Pinpoint the cell where the given text exists, returning its (x, y) midpoint coordinate. 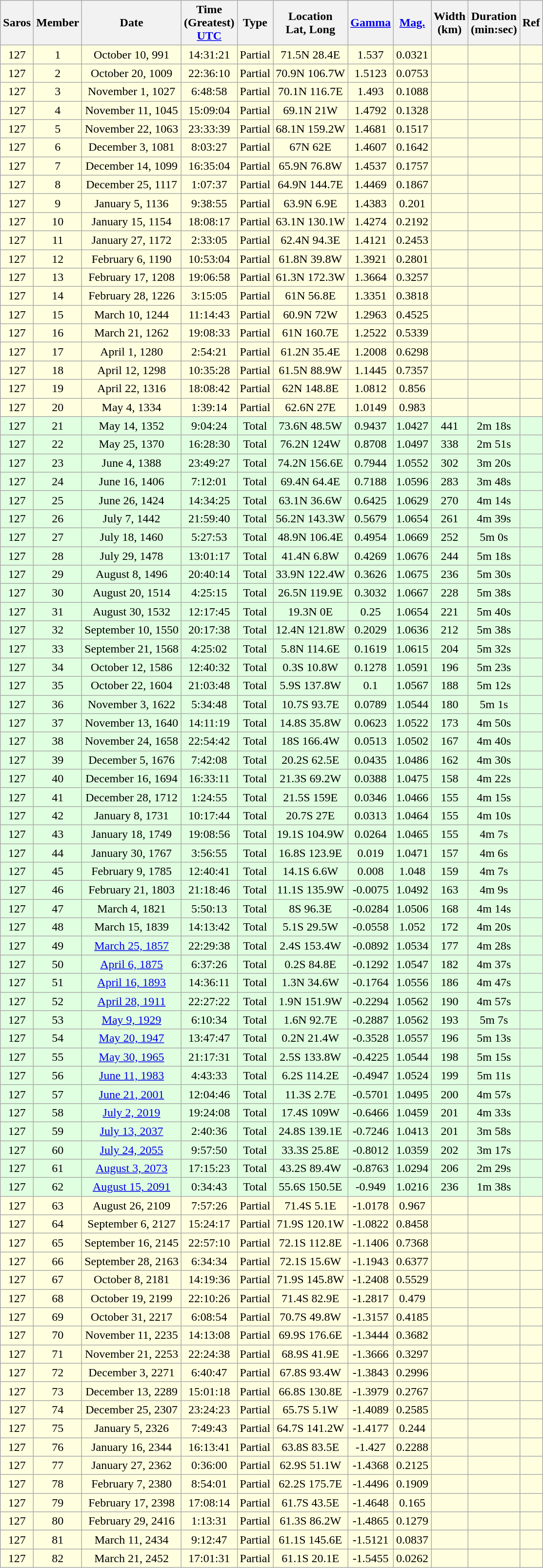
-1.3666 (371, 1354)
25 (58, 500)
-1.1943 (371, 1261)
212 (450, 630)
76.2N 124W (310, 444)
71.4S 5.1E (310, 1206)
7:57:26 (209, 1206)
15 (58, 315)
-0.0284 (371, 909)
193 (450, 1020)
48.9N 106.4E (310, 537)
18 (58, 370)
17.4S 109W (310, 1112)
5m 18s (494, 556)
1.537 (371, 55)
4m 33s (494, 1112)
0.4269 (371, 556)
April 16, 1893 (132, 983)
40 (58, 778)
4:25:15 (209, 593)
-0.0558 (371, 927)
1.2963 (371, 315)
April 6, 1875 (132, 964)
78 (58, 1484)
Ref (531, 23)
-1.3843 (371, 1372)
252 (450, 537)
20 (58, 407)
9:12:47 (209, 1540)
-0.4225 (371, 1057)
1.4383 (371, 203)
1m 38s (494, 1187)
-1.4089 (371, 1409)
0.2585 (412, 1409)
February 6, 1190 (132, 259)
10:35:28 (209, 370)
0.019 (371, 853)
17 (58, 352)
26.5N 119.9E (310, 593)
November 1, 1027 (132, 92)
74.2N 156.6E (310, 463)
14:36:11 (209, 983)
61.3N 172.3W (310, 278)
31 (58, 612)
December 3, 1081 (132, 147)
64.7S 141.2W (310, 1428)
0.9437 (371, 426)
21.5S 159E (310, 797)
1.0506 (412, 909)
May 4, 1334 (132, 407)
-1.4496 (371, 1484)
0.2996 (412, 1372)
22:10:26 (209, 1298)
-1.4368 (371, 1466)
69 (58, 1317)
6:40:47 (209, 1372)
1.4274 (371, 221)
72 (58, 1372)
0.0321 (412, 55)
5m 7s (494, 1020)
270 (450, 500)
6.2S 114.2E (310, 1075)
0.2288 (412, 1447)
8 (58, 184)
9:04:24 (209, 426)
1.0149 (371, 407)
73 (58, 1391)
19 (58, 389)
0.983 (412, 407)
71.5N 28.4E (310, 55)
February 7, 2380 (132, 1484)
65.9N 76.8W (310, 166)
0.6425 (371, 500)
1.3664 (371, 278)
200 (450, 1094)
2:54:21 (209, 352)
1.0492 (412, 890)
4m 28s (494, 946)
January 30, 1767 (132, 853)
63.1N 130.1W (310, 221)
September 10, 1550 (132, 630)
9 (58, 203)
February 9, 1785 (132, 872)
167 (450, 741)
22:36:10 (209, 73)
10.7S 93.7E (310, 704)
1:07:37 (209, 184)
August 30, 1532 (132, 612)
21:03:48 (209, 686)
August 15, 2091 (132, 1187)
August 8, 1496 (132, 575)
6:34:34 (209, 1261)
6:08:54 (209, 1317)
February 17, 2398 (132, 1503)
11:14:43 (209, 315)
51 (58, 983)
24.8S 139.1E (310, 1131)
14:34:25 (209, 500)
-0.6466 (371, 1112)
1.0556 (412, 983)
67N 62E (310, 147)
38 (58, 741)
1.0557 (412, 1038)
16:13:41 (209, 1447)
January 27, 2362 (132, 1466)
11.3S 2.7E (310, 1094)
37 (58, 723)
1.0294 (412, 1169)
Time(Greatest)UTC (209, 23)
5:34:48 (209, 704)
1 (58, 55)
-1.4865 (371, 1521)
24 (58, 481)
1.0567 (412, 686)
1.4792 (371, 110)
1.4537 (371, 166)
0.1 (371, 686)
60 (58, 1150)
October 19, 2199 (132, 1298)
48 (58, 927)
76 (58, 1447)
-0.8763 (371, 1169)
50 (58, 964)
70 (58, 1335)
2 (58, 73)
52 (58, 1001)
5.1S 29.5W (310, 927)
54 (58, 1038)
14 (58, 296)
177 (450, 946)
228 (450, 593)
1.3921 (371, 259)
53 (58, 1020)
22 (58, 444)
December 28, 1712 (132, 797)
1.0495 (412, 1094)
26 (58, 518)
January 5, 1136 (132, 203)
February 17, 1208 (132, 278)
81 (58, 1540)
12:40:32 (209, 667)
14:13:42 (209, 927)
1.0502 (412, 741)
1.0486 (412, 760)
February 28, 1226 (132, 296)
283 (450, 481)
March 15, 1839 (132, 927)
4m 47s (494, 983)
28 (58, 556)
56 (58, 1075)
70.1N 116.7E (310, 92)
39 (58, 760)
4:25:02 (209, 649)
1.0466 (412, 797)
1.5123 (371, 73)
7:42:08 (209, 760)
22:27:22 (209, 1001)
33.3S 25.8E (310, 1150)
0.0346 (371, 797)
61N 160.7E (310, 333)
0.2453 (412, 240)
4m 10s (494, 815)
5m 12s (494, 686)
1.0812 (371, 389)
August 26, 2109 (132, 1206)
November 13, 1640 (132, 723)
June 4, 1388 (132, 463)
Duration(min:sec) (494, 23)
16:28:30 (209, 444)
5m 32s (494, 649)
0.1517 (412, 129)
0.8708 (371, 444)
221 (450, 612)
5.9S 137.8W (310, 686)
0.7368 (412, 1243)
49 (58, 946)
61.3S 86.2W (310, 1521)
1.0524 (412, 1075)
0.1278 (371, 667)
63.9N 6.9E (310, 203)
64.9N 144.7E (310, 184)
-0.1292 (371, 964)
67 (58, 1280)
62.6N 27E (310, 407)
0.1757 (412, 166)
LocationLat, Long (310, 23)
71.4S 82.9E (310, 1298)
February 21, 1803 (132, 890)
27 (58, 537)
1.0676 (412, 556)
January 18, 1749 (132, 834)
61.5N 88.9W (310, 370)
23:49:27 (209, 463)
1.4121 (371, 240)
0.1642 (412, 147)
December 5, 1676 (132, 760)
4m 6s (494, 853)
20:40:14 (209, 575)
-1.0178 (371, 1206)
0.1328 (412, 110)
-1.2817 (371, 1298)
0.3297 (412, 1354)
1.0667 (412, 593)
3 (58, 92)
1.0471 (412, 853)
0.6298 (412, 352)
1.4469 (371, 184)
0.0513 (371, 741)
13 (58, 278)
56.2N 143.3W (310, 518)
302 (450, 463)
0.165 (412, 1503)
58 (58, 1112)
77 (58, 1466)
61.8N 39.8W (310, 259)
0.3626 (371, 575)
65 (58, 1243)
January 15, 1154 (132, 221)
20.2S 62.5E (310, 760)
1.0216 (412, 1187)
-0.3528 (371, 1038)
16.8S 123.9E (310, 853)
23:24:23 (209, 1409)
10:53:04 (209, 259)
1.0427 (412, 426)
6:48:58 (209, 92)
1.9N 151.9W (310, 1001)
12 (58, 259)
5m 40s (494, 612)
163 (450, 890)
May 25, 1370 (132, 444)
November 11, 2235 (132, 1335)
March 21, 1262 (132, 333)
1.0534 (412, 946)
20.7S 27E (310, 815)
5m 13s (494, 1038)
April 22, 1316 (132, 389)
4m 39s (494, 518)
43 (58, 834)
3m 20s (494, 463)
2.5S 133.8W (310, 1057)
December 13, 2289 (132, 1391)
180 (450, 704)
November 21, 2253 (132, 1354)
10 (58, 221)
21:59:40 (209, 518)
172 (450, 927)
23 (58, 463)
4:43:33 (209, 1075)
14:11:19 (209, 723)
6:37:26 (209, 964)
November 22, 1063 (132, 129)
157 (450, 853)
36 (58, 704)
October 12, 1586 (132, 667)
0:34:43 (209, 1187)
82 (58, 1558)
May 20, 1947 (132, 1038)
5:50:13 (209, 909)
June 16, 1406 (132, 481)
0.0435 (371, 760)
1:24:55 (209, 797)
1.4607 (371, 147)
1.048 (412, 872)
8:03:27 (209, 147)
-1.3444 (371, 1335)
0.3818 (412, 296)
62N 148.8E (310, 389)
41 (58, 797)
62.9S 51.1W (310, 1466)
May 14, 1352 (132, 426)
1.0465 (412, 834)
47 (58, 909)
12:17:45 (209, 612)
December 25, 1117 (132, 184)
2.4S 153.4W (310, 946)
0.0313 (371, 815)
1.6N 92.7E (310, 1020)
5 (58, 129)
Type (255, 23)
55.6S 150.5E (310, 1187)
1.3N 34.6W (310, 983)
March 10, 1244 (132, 315)
46 (58, 890)
1.0497 (412, 444)
0.4185 (412, 1317)
70.9N 106.7W (310, 73)
2m 51s (494, 444)
4 (58, 110)
204 (450, 649)
December 3, 2271 (132, 1372)
199 (450, 1075)
0.0789 (371, 704)
62.4N 94.3E (310, 240)
May 30, 1965 (132, 1057)
4m 15s (494, 797)
72.1S 112.8E (310, 1243)
0.244 (412, 1428)
17:15:23 (209, 1169)
December 25, 2307 (132, 1409)
0.2125 (412, 1466)
186 (450, 983)
63.1N 36.6W (310, 500)
4m 37s (494, 964)
September 16, 2145 (132, 1243)
1.0413 (412, 1131)
188 (450, 686)
February 29, 2416 (132, 1521)
December 14, 1099 (132, 166)
1.0464 (412, 815)
3:15:05 (209, 296)
November 11, 1045 (132, 110)
21:18:46 (209, 890)
30 (58, 593)
19:06:58 (209, 278)
65.7S 5.1W (310, 1409)
1:13:31 (209, 1521)
68.1N 159.2W (310, 129)
5m 11s (494, 1075)
3m 58s (494, 1131)
162 (450, 760)
0.2029 (371, 630)
70.7S 49.8W (310, 1317)
0.4954 (371, 537)
7:49:43 (209, 1428)
0.008 (371, 872)
32 (58, 630)
4m 22s (494, 778)
13:47:47 (209, 1038)
15:01:18 (209, 1391)
0.0753 (412, 73)
0.0388 (371, 778)
1.2522 (371, 333)
16:33:11 (209, 778)
22:29:38 (209, 946)
4m 40s (494, 741)
62 (58, 1187)
19.3N 0E (310, 612)
0.967 (412, 1206)
261 (450, 518)
0.1867 (412, 184)
-0.1764 (371, 983)
69.4N 64.4E (310, 481)
March 11, 2434 (132, 1540)
-1.3157 (371, 1317)
68.9S 41.9E (310, 1354)
April 1, 1280 (132, 352)
January 16, 2344 (132, 1447)
0.7944 (371, 463)
April 28, 1911 (132, 1001)
9:38:55 (209, 203)
12:04:46 (209, 1094)
-1.4177 (371, 1428)
2:40:36 (209, 1131)
33 (58, 649)
October 10, 991 (132, 55)
July 7, 1442 (132, 518)
1.1445 (371, 370)
1.0629 (412, 500)
July 2, 2019 (132, 1112)
0.5679 (371, 518)
March 25, 1857 (132, 946)
Mag. (412, 23)
1.052 (412, 927)
11 (58, 240)
1.0669 (412, 537)
0.0262 (412, 1558)
-0.0892 (371, 946)
December 16, 1694 (132, 778)
0.3S 10.8W (310, 667)
14.8S 35.8W (310, 723)
-0.2887 (371, 1020)
14:19:36 (209, 1280)
57 (58, 1094)
1.2008 (371, 352)
16 (58, 333)
3m 17s (494, 1150)
-1.427 (371, 1447)
June 21, 2001 (132, 1094)
5:27:53 (209, 537)
15:09:04 (209, 110)
159 (450, 872)
January 5, 2326 (132, 1428)
14:31:21 (209, 55)
0.4525 (412, 315)
-1.1406 (371, 1243)
61 (58, 1169)
October 8, 2181 (132, 1280)
0.3682 (412, 1335)
168 (450, 909)
34 (58, 667)
-1.4648 (371, 1503)
1.0675 (412, 575)
74 (58, 1409)
29 (58, 575)
22:54:42 (209, 741)
55 (58, 1057)
March 21, 2452 (132, 1558)
1.0359 (412, 1150)
173 (450, 723)
0.1279 (412, 1521)
23:33:39 (209, 129)
14:13:08 (209, 1335)
July 29, 1478 (132, 556)
0.2767 (412, 1391)
7:12:01 (209, 481)
-1.2408 (371, 1280)
November 24, 1658 (132, 741)
September 6, 2127 (132, 1224)
June 11, 1983 (132, 1075)
0.2192 (412, 221)
42 (58, 815)
0:36:00 (209, 1466)
21.3S 69.2W (310, 778)
72.1S 15.6W (310, 1261)
33.9N 122.4W (310, 575)
198 (450, 1057)
0.5529 (412, 1280)
441 (450, 426)
1.0547 (412, 964)
0.1909 (412, 1484)
5m 30s (494, 575)
-0.949 (371, 1187)
8S 96.3E (310, 909)
18:08:42 (209, 389)
5m 23s (494, 667)
80 (58, 1521)
0.6377 (412, 1261)
0.0837 (412, 1540)
14.1S 6.6W (310, 872)
July 18, 1460 (132, 537)
67.8S 93.4W (310, 1372)
22:24:38 (209, 1354)
1.0522 (412, 723)
63.8S 83.5E (310, 1447)
March 4, 1821 (132, 909)
April 12, 1298 (132, 370)
41.4N 6.8W (310, 556)
5m 0s (494, 537)
6 (58, 147)
16:35:04 (209, 166)
November 3, 1622 (132, 704)
35 (58, 686)
0.1088 (412, 92)
19.1S 104.9W (310, 834)
July 13, 2037 (132, 1131)
9:57:50 (209, 1150)
202 (450, 1150)
69.1N 21W (310, 110)
0.2S 84.8E (310, 964)
2:33:05 (209, 240)
22:57:10 (209, 1243)
-1.0822 (371, 1224)
-1.5121 (371, 1540)
0.201 (412, 203)
79 (58, 1503)
12:40:41 (209, 872)
244 (450, 556)
January 27, 1172 (132, 240)
0.856 (412, 389)
0.3257 (412, 278)
0.7357 (412, 370)
17:08:14 (209, 1503)
0.2801 (412, 259)
May 9, 1929 (132, 1020)
13:01:17 (209, 556)
August 20, 1514 (132, 593)
158 (450, 778)
0.479 (412, 1298)
Date (132, 23)
61.1S 20.1E (310, 1558)
0.2N 21.4W (310, 1038)
66.8S 130.8E (310, 1391)
61.2N 35.4E (310, 352)
1.0591 (412, 667)
7 (58, 166)
1.3351 (371, 296)
338 (450, 444)
4m 50s (494, 723)
0.7188 (371, 481)
1.0596 (412, 481)
October 31, 2217 (132, 1317)
17:01:31 (209, 1558)
1.0552 (412, 463)
June 26, 1424 (132, 500)
18S 166.4W (310, 741)
4m 30s (494, 760)
20:17:38 (209, 630)
19:08:56 (209, 834)
-0.0075 (371, 890)
21:17:31 (209, 1057)
190 (450, 1001)
11.1S 135.9W (310, 890)
1.493 (371, 92)
Gamma (371, 23)
0.3032 (371, 593)
69.9S 176.6E (310, 1335)
10:17:44 (209, 815)
63 (58, 1206)
Saros (17, 23)
0.0264 (371, 834)
July 24, 2055 (132, 1150)
68 (58, 1298)
-0.7246 (371, 1131)
44 (58, 853)
182 (450, 964)
5m 1s (494, 704)
3:56:55 (209, 853)
-0.5701 (371, 1094)
61.1S 145.6E (310, 1540)
1.0459 (412, 1112)
October 20, 1009 (132, 73)
4m 9s (494, 890)
0.8458 (412, 1224)
8:54:01 (209, 1484)
-0.8012 (371, 1150)
Member (58, 23)
60.9N 72W (310, 315)
October 22, 1604 (132, 686)
September 28, 2163 (132, 1261)
19:08:33 (209, 333)
59 (58, 1131)
September 21, 1568 (132, 649)
1.0615 (412, 649)
0.1619 (371, 649)
Width(km) (450, 23)
62.2S 175.7E (310, 1484)
18:08:17 (209, 221)
-0.2294 (371, 1001)
5.8N 114.6E (310, 649)
21 (58, 426)
15:24:17 (209, 1224)
71.9S 120.1W (310, 1224)
61.7S 43.5E (310, 1503)
206 (450, 1169)
3m 48s (494, 481)
2m 29s (494, 1169)
1:39:14 (209, 407)
5m 15s (494, 1057)
64 (58, 1224)
6:10:34 (209, 1020)
0.25 (371, 612)
61N 56.8E (310, 296)
19:24:08 (209, 1112)
45 (58, 872)
43.2S 89.4W (310, 1169)
0.5339 (412, 333)
71.9S 145.8W (310, 1280)
2m 18s (494, 426)
75 (58, 1428)
0.0623 (371, 723)
January 8, 1731 (132, 815)
-1.5455 (371, 1558)
12.4N 121.8W (310, 630)
-0.4947 (371, 1075)
66 (58, 1261)
1.0475 (412, 778)
-1.3979 (371, 1391)
August 3, 2073 (132, 1169)
73.6N 48.5W (310, 426)
4m 20s (494, 927)
1.0636 (412, 630)
71 (58, 1354)
1.4681 (371, 129)
